Extract the (x, y) coordinate from the center of the cell holding the provided text.  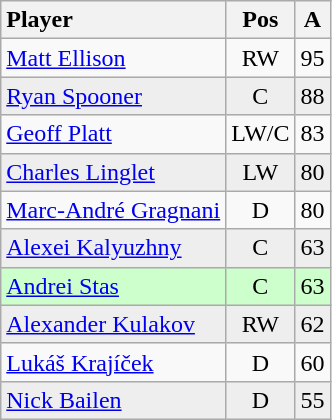
Ryan Spooner (114, 96)
LW (260, 172)
Charles Linglet (114, 172)
A (312, 20)
Pos (260, 20)
88 (312, 96)
95 (312, 58)
Marc-André Gragnani (114, 210)
Alexei Kalyuzhny (114, 248)
Matt Ellison (114, 58)
55 (312, 400)
83 (312, 134)
Nick Bailen (114, 400)
LW/C (260, 134)
Geoff Platt (114, 134)
Lukáš Krajíček (114, 362)
62 (312, 324)
Player (114, 20)
Alexander Kulakov (114, 324)
Andrei Stas (114, 286)
60 (312, 362)
